Determine the [X, Y] coordinate at the center of the cell enclosing the given text.  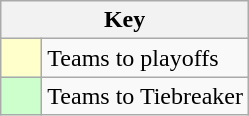
Teams to playoffs [146, 58]
Key [125, 20]
Teams to Tiebreaker [146, 96]
